Capture the cell that displays the provided text and extract its [x, y] central coordinate. 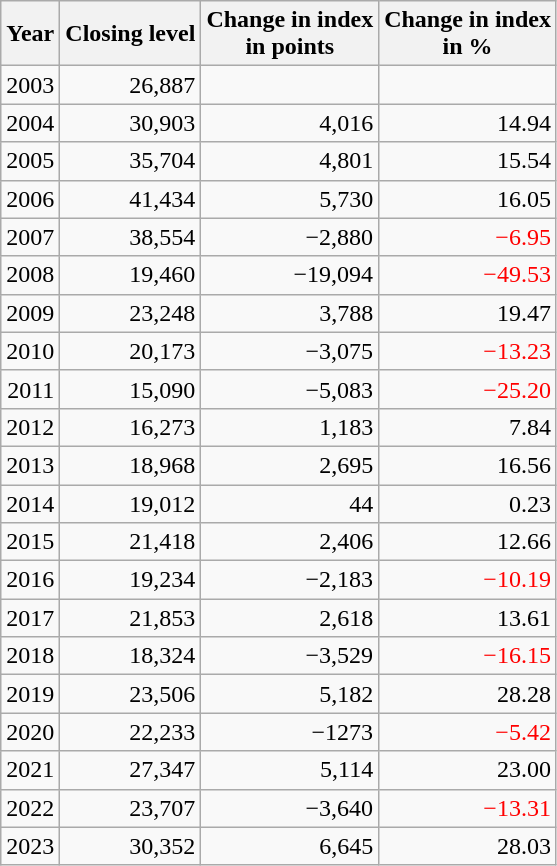
19,234 [130, 580]
23,248 [130, 313]
19,012 [130, 503]
30,903 [130, 123]
2016 [30, 580]
27,347 [130, 770]
26,887 [130, 85]
2,695 [290, 465]
Change in indexin % [468, 34]
Year [30, 34]
−10.19 [468, 580]
15,090 [130, 389]
2014 [30, 503]
0.23 [468, 503]
−49.53 [468, 275]
−1273 [290, 732]
28.03 [468, 846]
Change in indexin points [290, 34]
2005 [30, 161]
23.00 [468, 770]
Closing level [130, 34]
21,418 [130, 542]
13.61 [468, 618]
1,183 [290, 427]
−3,075 [290, 351]
−13.23 [468, 351]
38,554 [130, 237]
−6.95 [468, 237]
2003 [30, 85]
7.84 [468, 427]
5,730 [290, 199]
3,788 [290, 313]
21,853 [130, 618]
2007 [30, 237]
2010 [30, 351]
23,707 [130, 808]
2022 [30, 808]
16.56 [468, 465]
2011 [30, 389]
41,434 [130, 199]
28.28 [468, 694]
19.47 [468, 313]
2008 [30, 275]
4,801 [290, 161]
19,460 [130, 275]
2019 [30, 694]
35,704 [130, 161]
16,273 [130, 427]
2012 [30, 427]
−16.15 [468, 656]
44 [290, 503]
2006 [30, 199]
2018 [30, 656]
20,173 [130, 351]
−2,880 [290, 237]
5,182 [290, 694]
23,506 [130, 694]
14.94 [468, 123]
15.54 [468, 161]
22,233 [130, 732]
2020 [30, 732]
−5.42 [468, 732]
−3,529 [290, 656]
30,352 [130, 846]
2004 [30, 123]
−25.20 [468, 389]
−2,183 [290, 580]
2013 [30, 465]
2021 [30, 770]
−19,094 [290, 275]
18,968 [130, 465]
2,618 [290, 618]
2017 [30, 618]
4,016 [290, 123]
2015 [30, 542]
5,114 [290, 770]
−5,083 [290, 389]
2,406 [290, 542]
2009 [30, 313]
−13.31 [468, 808]
2023 [30, 846]
12.66 [468, 542]
−3,640 [290, 808]
18,324 [130, 656]
16.05 [468, 199]
6,645 [290, 846]
